From the cell containing the given text, extract its center point as [x, y] coordinate. 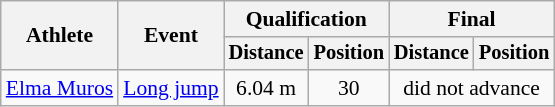
Qualification [306, 19]
Final [472, 19]
30 [349, 88]
Elma Muros [60, 88]
Long jump [170, 88]
Athlete [60, 36]
did not advance [472, 88]
6.04 m [266, 88]
Event [170, 36]
